From the cell containing the given text, extract its center point as (X, Y) coordinate. 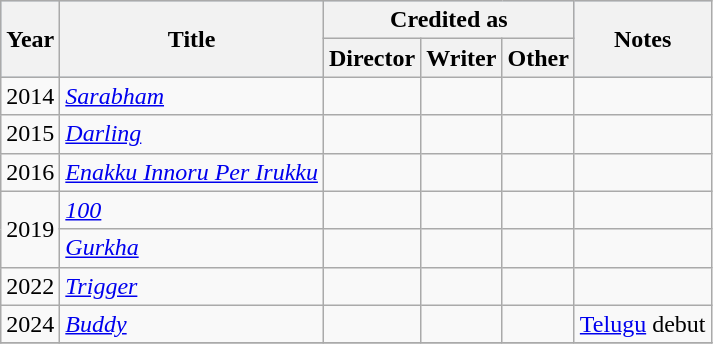
100 (192, 210)
Year (30, 39)
2019 (30, 229)
Darling (192, 134)
Sarabham (192, 96)
Telugu debut (642, 324)
Notes (642, 39)
2022 (30, 286)
Gurkha (192, 248)
Writer (462, 58)
Enakku Innoru Per Irukku (192, 172)
Trigger (192, 286)
Other (538, 58)
Credited as (448, 20)
Director (372, 58)
2014 (30, 96)
2015 (30, 134)
2024 (30, 324)
Title (192, 39)
2016 (30, 172)
Buddy (192, 324)
